Provide the (x, y) coordinate of the cell's center where the given text is located.  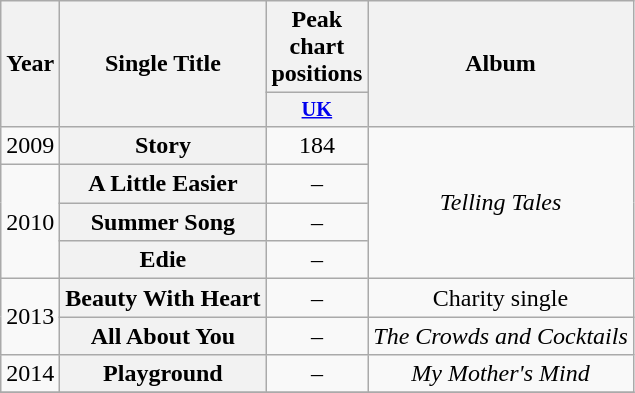
My Mother's Mind (501, 374)
Year (30, 64)
2013 (30, 317)
Story (163, 145)
2009 (30, 145)
The Crowds and Cocktails (501, 336)
Summer Song (163, 222)
All About You (163, 336)
Charity single (501, 298)
Album (501, 64)
Playground (163, 374)
Telling Tales (501, 202)
UK (317, 110)
Beauty With Heart (163, 298)
2014 (30, 374)
2010 (30, 222)
A Little Easier (163, 184)
184 (317, 145)
Single Title (163, 64)
Peak chart positions (317, 47)
Edie (163, 260)
